Capture the cell that displays the provided text and extract its (x, y) central coordinate. 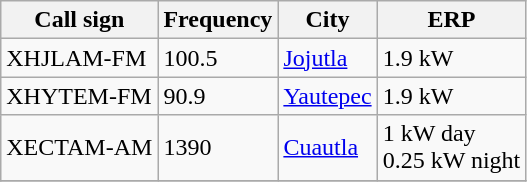
XHYTEM-FM (80, 96)
ERP (452, 20)
XECTAM-AM (80, 148)
100.5 (218, 58)
Jojutla (328, 58)
90.9 (218, 96)
XHJLAM-FM (80, 58)
Call sign (80, 20)
1 kW day0.25 kW night (452, 148)
1390 (218, 148)
Cuautla (328, 148)
City (328, 20)
Yautepec (328, 96)
Frequency (218, 20)
